Extract the (x, y) coordinate from the center of the cell holding the provided text.  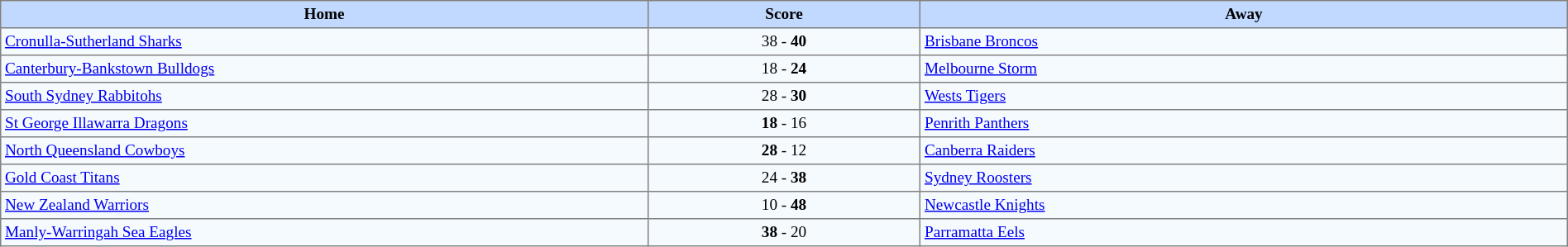
18 - 16 (784, 124)
Gold Coast Titans (324, 178)
Cronulla-Sutherland Sharks (324, 41)
Wests Tigers (1244, 96)
Melbourne Storm (1244, 69)
St George Illawarra Dragons (324, 124)
South Sydney Rabbitohs (324, 96)
Brisbane Broncos (1244, 41)
Sydney Roosters (1244, 178)
Manly-Warringah Sea Eagles (324, 233)
24 - 38 (784, 178)
28 - 30 (784, 96)
38 - 20 (784, 233)
North Queensland Cowboys (324, 150)
Newcastle Knights (1244, 205)
New Zealand Warriors (324, 205)
Home (324, 15)
Score (784, 15)
18 - 24 (784, 69)
28 - 12 (784, 150)
Parramatta Eels (1244, 233)
Away (1244, 15)
Canterbury-Bankstown Bulldogs (324, 69)
Penrith Panthers (1244, 124)
10 - 48 (784, 205)
38 - 40 (784, 41)
Canberra Raiders (1244, 150)
